Capture the cell that displays the provided text and extract its (x, y) central coordinate. 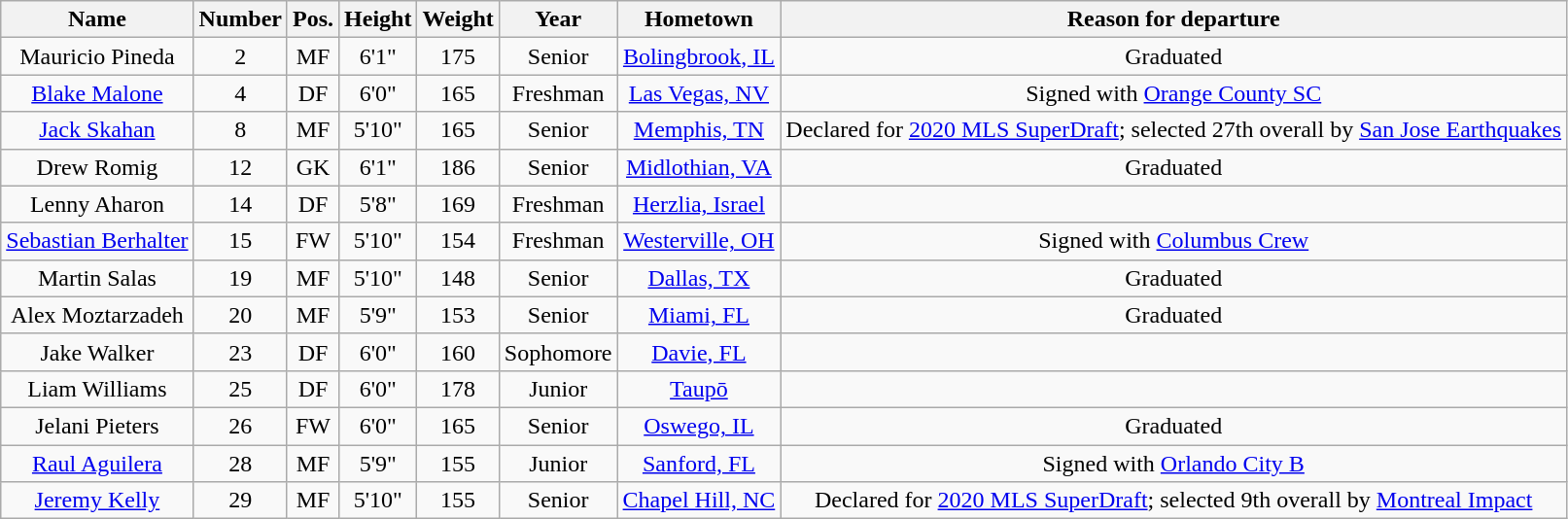
Pos. (313, 19)
Alex Moztarzadeh (97, 315)
Westerville, OH (699, 241)
Liam Williams (97, 389)
Jack Skahan (97, 130)
Reason for departure (1174, 19)
4 (240, 93)
25 (240, 389)
Sebastian Berhalter (97, 241)
Mauricio Pineda (97, 56)
Herzlia, Israel (699, 204)
154 (458, 241)
28 (240, 464)
Memphis, TN (699, 130)
153 (458, 315)
2 (240, 56)
12 (240, 167)
Hometown (699, 19)
Signed with Orange County SC (1174, 93)
Signed with Columbus Crew (1174, 241)
Jake Walker (97, 352)
Number (240, 19)
Height (378, 19)
Sanford, FL (699, 464)
148 (458, 278)
Jeremy Kelly (97, 501)
26 (240, 426)
Blake Malone (97, 93)
Davie, FL (699, 352)
8 (240, 130)
Jelani Pieters (97, 426)
186 (458, 167)
Martin Salas (97, 278)
Lenny Aharon (97, 204)
Oswego, IL (699, 426)
20 (240, 315)
15 (240, 241)
169 (458, 204)
Bolingbrook, IL (699, 56)
GK (313, 167)
29 (240, 501)
Signed with Orlando City B (1174, 464)
Declared for 2020 MLS SuperDraft; selected 9th overall by Montreal Impact (1174, 501)
Name (97, 19)
175 (458, 56)
Raul Aguilera (97, 464)
Weight (458, 19)
160 (458, 352)
Midlothian, VA (699, 167)
Declared for 2020 MLS SuperDraft; selected 27th overall by San Jose Earthquakes (1174, 130)
178 (458, 389)
Miami, FL (699, 315)
14 (240, 204)
Chapel Hill, NC (699, 501)
Sophomore (558, 352)
Las Vegas, NV (699, 93)
Drew Romig (97, 167)
5'8" (378, 204)
Year (558, 19)
23 (240, 352)
19 (240, 278)
Taupō (699, 389)
Dallas, TX (699, 278)
